Detect which cell encompasses the target text, then output its (X, Y) center coordinate. 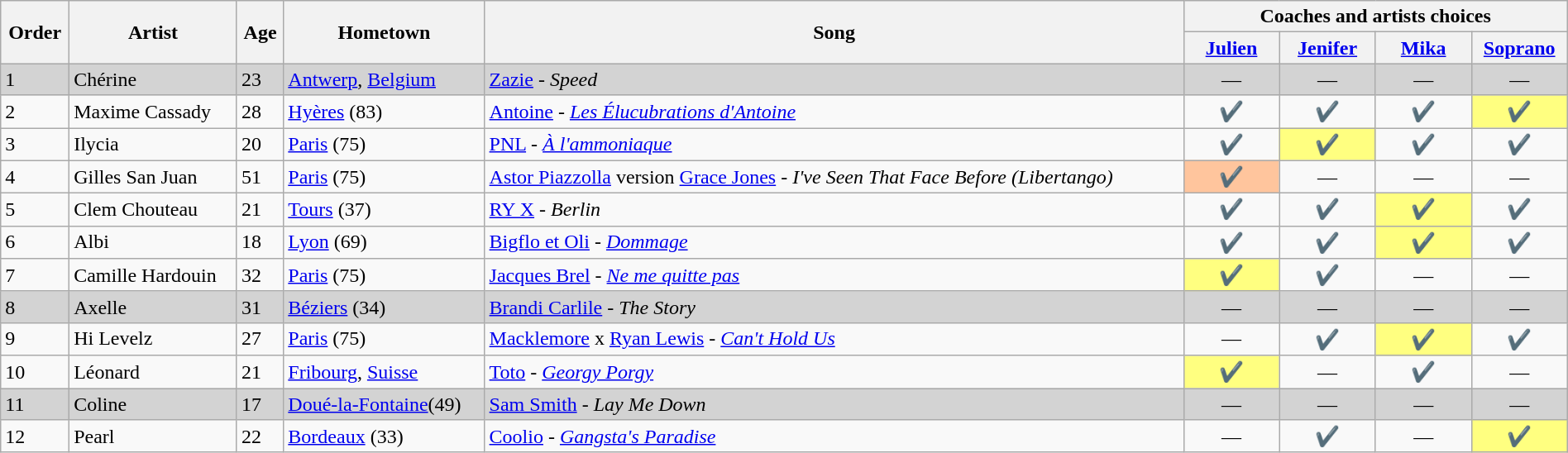
Jacques Brel - Ne me quitte pas (834, 275)
Doué-la-Fontaine(49) (384, 404)
Bordeaux (33) (384, 436)
31 (260, 307)
3 (35, 144)
Hyères (83) (384, 112)
4 (35, 177)
Zazie - Speed (834, 79)
Song (834, 32)
Léonard (154, 372)
10 (35, 372)
PNL - À l'ammoniaque (834, 144)
RY X - Berlin (834, 210)
5 (35, 210)
Albi (154, 242)
Order (35, 32)
Clem Chouteau (154, 210)
Fribourg, Suisse (384, 372)
Brandi Carlile - The Story (834, 307)
Coline (154, 404)
Hometown (384, 32)
9 (35, 339)
Camille Hardouin (154, 275)
2 (35, 112)
Bigflo et Oli - Dommage (834, 242)
Pearl (154, 436)
8 (35, 307)
17 (260, 404)
1 (35, 79)
Tours (37) (384, 210)
Ilycia (154, 144)
Béziers (34) (384, 307)
51 (260, 177)
Artist (154, 32)
Axelle (154, 307)
Coolio - Gangsta's Paradise (834, 436)
Mika (1423, 48)
Gilles San Juan (154, 177)
Jenifer (1327, 48)
Antwerp, Belgium (384, 79)
Astor Piazzolla version Grace Jones - I've Seen That Face Before (Libertango) (834, 177)
20 (260, 144)
Sam Smith - Lay Me Down (834, 404)
11 (35, 404)
32 (260, 275)
Maxime Cassady (154, 112)
Age (260, 32)
12 (35, 436)
22 (260, 436)
Soprano (1519, 48)
Chérine (154, 79)
7 (35, 275)
Lyon (69) (384, 242)
23 (260, 79)
28 (260, 112)
Julien (1231, 48)
27 (260, 339)
18 (260, 242)
Hi Levelz (154, 339)
6 (35, 242)
Macklemore x Ryan Lewis - Can't Hold Us (834, 339)
Toto - Georgy Porgy (834, 372)
Coaches and artists choices (1375, 17)
Antoine - Les Élucubrations d'Antoine (834, 112)
